Scan for the cell matching the given text and deliver its (x, y) coordinate at center. 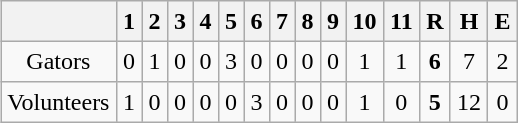
Gators (58, 61)
E (503, 21)
H (469, 21)
4 (206, 21)
R (434, 21)
Volunteers (58, 102)
11 (401, 21)
12 (469, 102)
8 (308, 21)
10 (365, 21)
9 (333, 21)
